Provide the (X, Y) coordinate of the cell's center where the given text is located.  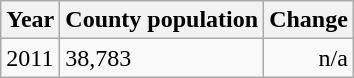
Year (30, 20)
2011 (30, 58)
County population (162, 20)
Change (309, 20)
38,783 (162, 58)
n/a (309, 58)
